Extract the (x, y) coordinate from the center of the cell holding the provided text.  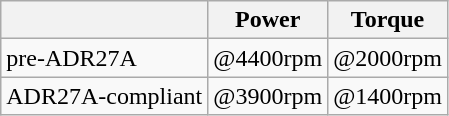
ADR27A-compliant (104, 96)
@2000rpm (388, 58)
@4400rpm (268, 58)
@1400rpm (388, 96)
@3900rpm (268, 96)
Torque (388, 20)
Power (268, 20)
pre-ADR27A (104, 58)
